From the cell containing the given text, extract its center point as [x, y] coordinate. 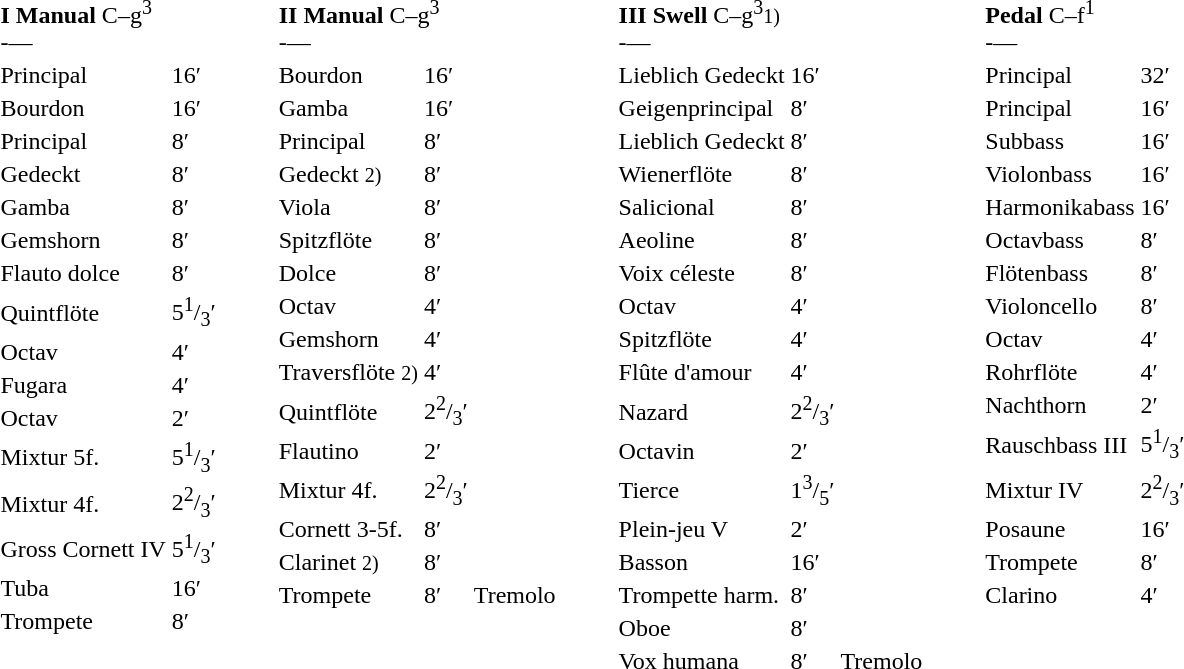
Aeoline [702, 240]
Octavin [702, 451]
Trompette harm. [702, 596]
Gemshorn [348, 339]
Cornett 3-5f. [348, 530]
Wienerflöte [702, 174]
Rauschbass III [1060, 444]
Violoncello [1060, 306]
Gamba [348, 108]
Mixtur IV [1060, 490]
Dolce [348, 273]
Octavbass [1060, 240]
Traversflöte 2) [348, 372]
Flötenbass [1060, 273]
Voix céleste [702, 273]
Basson [702, 563]
Bourdon [348, 75]
Gedeckt 2) [348, 174]
Geigenprincipal [702, 108]
Rohrflöte [1060, 372]
Posaune [1060, 530]
Flautino [348, 451]
Nazard [702, 412]
13/5′ [812, 490]
Harmonikabass [1060, 207]
Nachthorn [1060, 405]
Mixtur 4f. [348, 490]
Subbass [1060, 141]
Violonbass [1060, 174]
Tierce [702, 490]
Salicional [702, 207]
Quintflöte [348, 412]
Oboe [702, 629]
Clarinet 2) [348, 563]
Viola [348, 207]
Tremolo [514, 596]
Plein-jeu V [702, 530]
Flûte d'amour [702, 372]
Clarino [1060, 596]
